Return the (x, y) coordinate for the center point of the cell that contains the specified text.  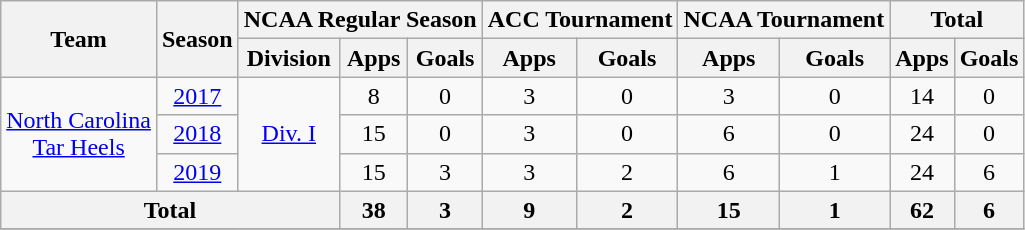
Div. I (288, 134)
North CarolinaTar Heels (79, 134)
38 (374, 210)
NCAA Tournament (784, 20)
62 (922, 210)
2017 (197, 96)
Season (197, 39)
Team (79, 39)
2018 (197, 134)
ACC Tournament (580, 20)
NCAA Regular Season (360, 20)
Division (288, 58)
8 (374, 96)
2019 (197, 172)
9 (529, 210)
14 (922, 96)
